For the text-containing cell, return its midpoint in (x, y) coordinate format. 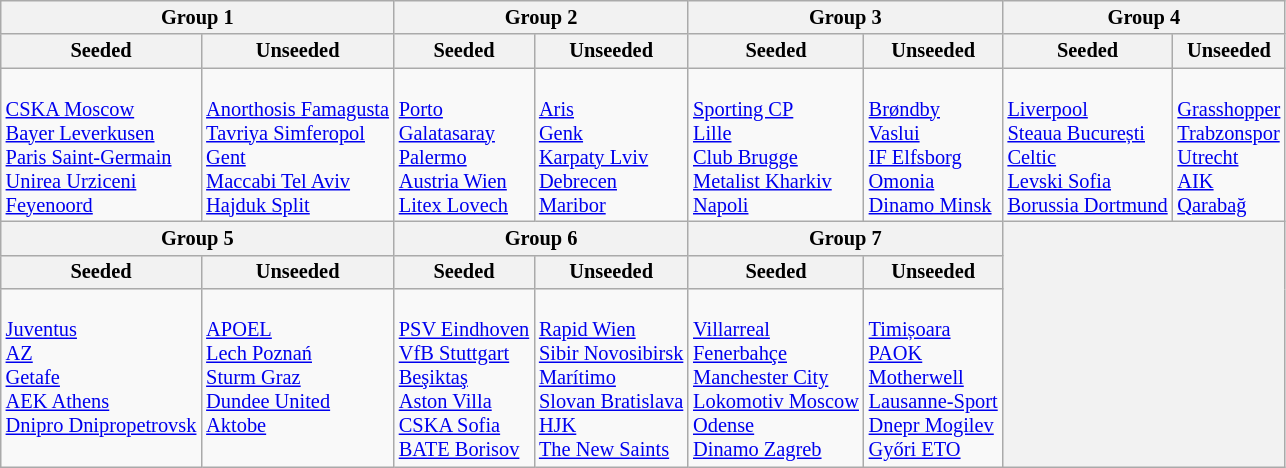
CSKA Moscow Bayer Leverkusen Paris Saint-Germain Unirea Urziceni Feyenoord (102, 145)
Group 1 (198, 17)
Group 2 (541, 17)
Aris Genk Karpaty Lviv Debrecen Maribor (611, 145)
Rapid Wien Sibir Novosibirsk Marítimo Slovan Bratislava HJK The New Saints (611, 378)
APOEL Lech Poznań Sturm Graz Dundee United Aktobe (298, 378)
Timișoara PAOK Motherwell Lausanne-Sport Dnepr Mogilev Győri ETO (934, 378)
Juventus AZ Getafe AEK Athens Dnipro Dnipropetrovsk (102, 378)
Group 6 (541, 238)
Group 3 (845, 17)
Brøndby Vaslui IF Elfsborg Omonia Dinamo Minsk (934, 145)
Group 7 (845, 238)
Group 5 (198, 238)
Villarreal Fenerbahçe Manchester City Lokomotiv Moscow Odense Dinamo Zagreb (776, 378)
Porto Galatasaray Palermo Austria Wien Litex Lovech (464, 145)
PSV Eindhoven VfB Stuttgart Beşiktaş Aston Villa CSKA Sofia BATE Borisov (464, 378)
Anorthosis Famagusta Tavriya Simferopol Gent Maccabi Tel Aviv Hajduk Split (298, 145)
Sporting CP Lille Club Brugge Metalist Kharkiv Napoli (776, 145)
Grasshopper Trabzonspor Utrecht AIK Qarabağ (1230, 145)
Group 4 (1144, 17)
Liverpool Steaua București Celtic Levski Sofia Borussia Dortmund (1088, 145)
